Return (X, Y) of the center of cell containing provided text 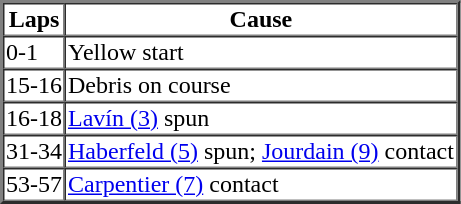
Carpentier (7) contact (261, 184)
16-18 (34, 118)
Yellow start (261, 52)
15-16 (34, 86)
Debris on course (261, 86)
Lavín (3) spun (261, 118)
53-57 (34, 184)
Haberfeld (5) spun; Jourdain (9) contact (261, 152)
Laps (34, 20)
0-1 (34, 52)
Cause (261, 20)
31-34 (34, 152)
